Return the (X, Y) coordinate for the center point of the cell that contains the specified text.  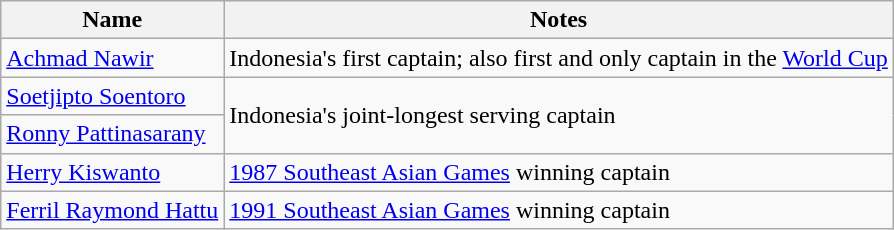
Herry Kiswanto (112, 172)
Ronny Pattinasarany (112, 134)
Soetjipto Soentoro (112, 96)
1987 Southeast Asian Games winning captain (559, 172)
Ferril Raymond Hattu (112, 210)
Notes (559, 20)
1991 Southeast Asian Games winning captain (559, 210)
Achmad Nawir (112, 58)
Indonesia's joint-longest serving captain (559, 115)
Name (112, 20)
Indonesia's first captain; also first and only captain in the World Cup (559, 58)
